Output the (X, Y) coordinate of the center of the cell containing the given text.  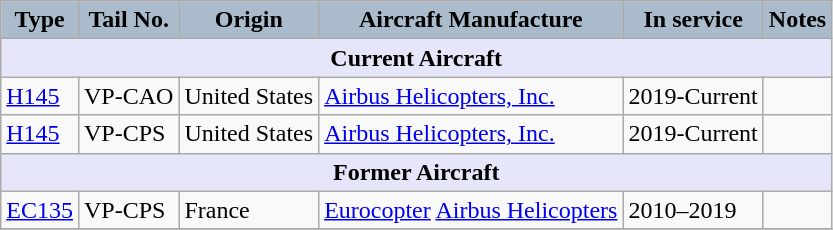
2010–2019 (693, 210)
Notes (797, 20)
VP-CAO (128, 96)
EC135 (40, 210)
Current Aircraft (416, 58)
France (249, 210)
Origin (249, 20)
Eurocopter Airbus Helicopters (471, 210)
Aircraft Manufacture (471, 20)
In service (693, 20)
Type (40, 20)
Former Aircraft (416, 172)
Tail No. (128, 20)
